Detect which cell encompasses the target text, then output its [X, Y] center coordinate. 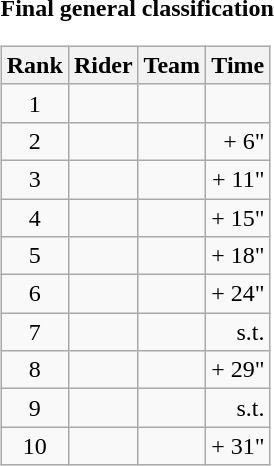
+ 29" [238, 370]
10 [34, 446]
8 [34, 370]
1 [34, 103]
6 [34, 294]
Team [172, 65]
Time [238, 65]
+ 18" [238, 256]
4 [34, 217]
Rank [34, 65]
+ 15" [238, 217]
+ 11" [238, 179]
Rider [103, 65]
9 [34, 408]
+ 31" [238, 446]
+ 24" [238, 294]
+ 6" [238, 141]
5 [34, 256]
3 [34, 179]
7 [34, 332]
2 [34, 141]
